Return the (X, Y) coordinate for the center point of the cell that contains the specified text.  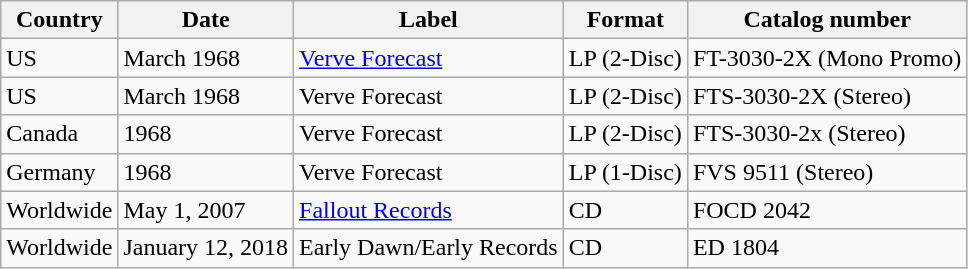
FVS 9511 (Stereo) (827, 172)
FTS-3030-2X (Stereo) (827, 96)
Country (60, 20)
May 1, 2007 (206, 210)
Early Dawn/Early Records (429, 248)
Canada (60, 134)
Date (206, 20)
FOCD 2042 (827, 210)
ED 1804 (827, 248)
FT-3030-2X (Mono Promo) (827, 58)
January 12, 2018 (206, 248)
Catalog number (827, 20)
Germany (60, 172)
FTS-3030-2x (Stereo) (827, 134)
Label (429, 20)
Format (625, 20)
Fallout Records (429, 210)
LP (1-Disc) (625, 172)
